Identify which cell holds the provided text, then report its [x, y] central coordinate. 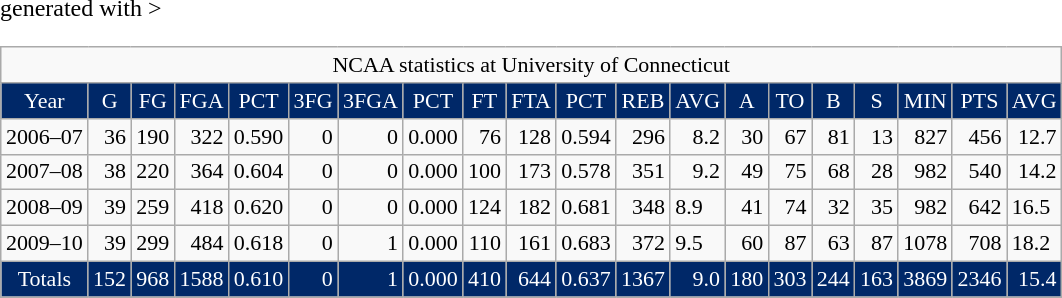
49 [746, 172]
A [746, 101]
38 [110, 172]
1367 [643, 279]
968 [152, 279]
644 [531, 279]
100 [484, 172]
220 [152, 172]
124 [484, 208]
81 [834, 136]
PTS [979, 101]
12.7 [1034, 136]
152 [110, 279]
642 [979, 208]
0.578 [586, 172]
161 [531, 244]
259 [152, 208]
G [110, 101]
15.4 [1034, 279]
0.683 [586, 244]
0.604 [259, 172]
173 [531, 172]
418 [201, 208]
Totals [44, 279]
128 [531, 136]
FGA [201, 101]
456 [979, 136]
74 [790, 208]
68 [834, 172]
18.2 [1034, 244]
32 [834, 208]
B [834, 101]
351 [643, 172]
67 [790, 136]
244 [834, 279]
2346 [979, 279]
36 [110, 136]
110 [484, 244]
0.618 [259, 244]
35 [876, 208]
303 [790, 279]
41 [746, 208]
296 [643, 136]
2009–10 [44, 244]
3869 [925, 279]
348 [643, 208]
1588 [201, 279]
182 [531, 208]
8.9 [698, 208]
76 [484, 136]
FT [484, 101]
180 [746, 279]
MIN [925, 101]
16.5 [1034, 208]
299 [152, 244]
8.2 [698, 136]
0.620 [259, 208]
2007–08 [44, 172]
3FGA [370, 101]
364 [201, 172]
1078 [925, 244]
2006–07 [44, 136]
827 [925, 136]
9.0 [698, 279]
322 [201, 136]
30 [746, 136]
163 [876, 279]
14.2 [1034, 172]
0.681 [586, 208]
9.5 [698, 244]
FG [152, 101]
0.637 [586, 279]
60 [746, 244]
FTA [531, 101]
S [876, 101]
75 [790, 172]
2008–09 [44, 208]
13 [876, 136]
190 [152, 136]
540 [979, 172]
TO [790, 101]
0.590 [259, 136]
484 [201, 244]
9.2 [698, 172]
0.594 [586, 136]
28 [876, 172]
3FG [312, 101]
372 [643, 244]
Year [44, 101]
63 [834, 244]
REB [643, 101]
708 [979, 244]
0.610 [259, 279]
NCAA statistics at University of Connecticut [532, 65]
410 [484, 279]
